Return (X, Y) of the center of cell containing provided text 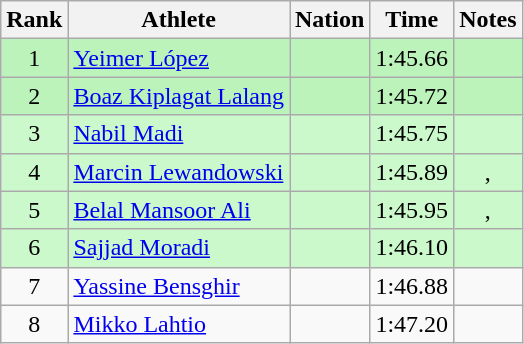
Sajjad Moradi (179, 248)
Mikko Lahtio (179, 324)
Yeimer López (179, 58)
1:45.72 (412, 96)
5 (34, 210)
Belal Mansoor Ali (179, 210)
1:45.75 (412, 134)
1:47.20 (412, 324)
4 (34, 172)
1:46.88 (412, 286)
Yassine Bensghir (179, 286)
Boaz Kiplagat Lalang (179, 96)
3 (34, 134)
Notes (488, 20)
1:46.10 (412, 248)
Athlete (179, 20)
1:45.66 (412, 58)
Nabil Madi (179, 134)
Rank (34, 20)
2 (34, 96)
Nation (330, 20)
1:45.89 (412, 172)
8 (34, 324)
Marcin Lewandowski (179, 172)
7 (34, 286)
Time (412, 20)
6 (34, 248)
1:45.95 (412, 210)
1 (34, 58)
